Output the [x, y] coordinate of the center of the cell containing the given text.  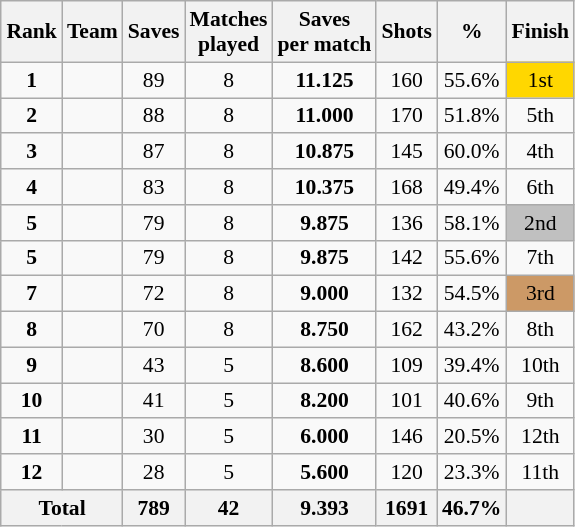
12 [32, 472]
Matchesplayed [228, 32]
70 [154, 330]
8.600 [325, 365]
109 [406, 365]
10th [540, 365]
23.3% [472, 472]
10.875 [325, 152]
11.125 [325, 80]
87 [154, 152]
101 [406, 401]
5th [540, 116]
3rd [540, 294]
142 [406, 258]
60.0% [472, 152]
30 [154, 437]
4th [540, 152]
7th [540, 258]
5.600 [325, 472]
10.375 [325, 187]
3 [32, 152]
1 [32, 80]
8th [540, 330]
Saves [154, 32]
49.4% [472, 187]
89 [154, 80]
11.000 [325, 116]
11 [32, 437]
6th [540, 187]
41 [154, 401]
Rank [32, 32]
58.1% [472, 223]
6.000 [325, 437]
9.000 [325, 294]
789 [154, 508]
132 [406, 294]
42 [228, 508]
1691 [406, 508]
46.7% [472, 508]
168 [406, 187]
8.750 [325, 330]
120 [406, 472]
9th [540, 401]
54.5% [472, 294]
10 [32, 401]
9.393 [325, 508]
145 [406, 152]
12th [540, 437]
Finish [540, 32]
162 [406, 330]
136 [406, 223]
43 [154, 365]
8.200 [325, 401]
83 [154, 187]
20.5% [472, 437]
7 [32, 294]
72 [154, 294]
160 [406, 80]
Total [62, 508]
170 [406, 116]
1st [540, 80]
146 [406, 437]
88 [154, 116]
39.4% [472, 365]
2nd [540, 223]
28 [154, 472]
43.2% [472, 330]
% [472, 32]
Savesper match [325, 32]
51.8% [472, 116]
11th [540, 472]
40.6% [472, 401]
9 [32, 365]
Shots [406, 32]
2 [32, 116]
Team [92, 32]
4 [32, 187]
